Detect which cell encompasses the target text, then output its (x, y) center coordinate. 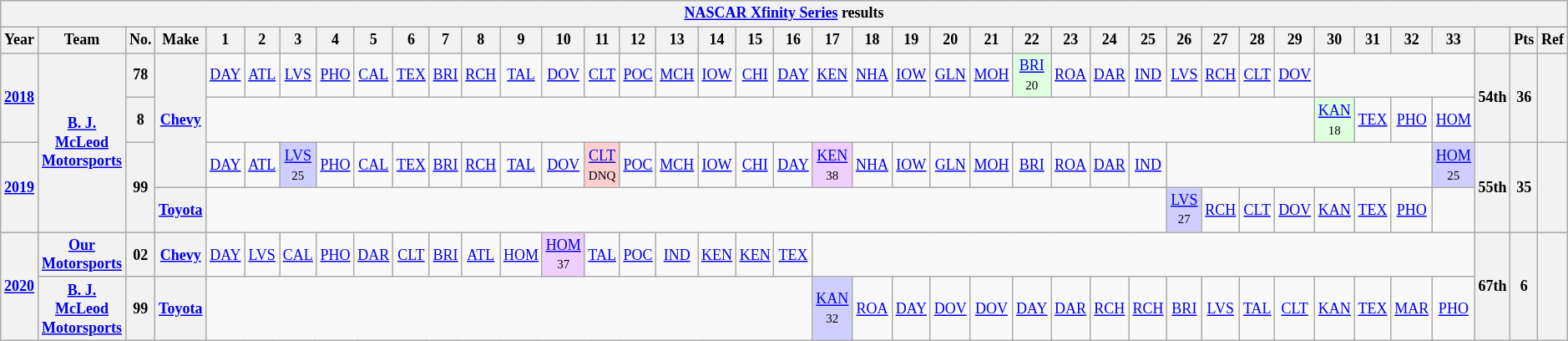
15 (755, 40)
3 (297, 40)
2 (262, 40)
5 (374, 40)
36 (1525, 97)
24 (1109, 40)
2019 (20, 187)
67th (1493, 287)
4 (336, 40)
19 (911, 40)
28 (1257, 40)
Year (20, 40)
18 (873, 40)
25 (1148, 40)
21 (992, 40)
Team (82, 40)
54th (1493, 97)
1 (225, 40)
13 (677, 40)
LVS27 (1184, 210)
27 (1221, 40)
12 (638, 40)
7 (446, 40)
20 (950, 40)
78 (140, 75)
31 (1373, 40)
KAN18 (1335, 120)
Make (180, 40)
11 (602, 40)
HOM25 (1454, 165)
BRI20 (1032, 75)
MAR (1412, 308)
KAN32 (832, 308)
LVS25 (297, 165)
30 (1335, 40)
HOM37 (563, 255)
No. (140, 40)
02 (140, 255)
16 (793, 40)
17 (832, 40)
26 (1184, 40)
33 (1454, 40)
29 (1295, 40)
CLTDNQ (602, 165)
23 (1070, 40)
2020 (20, 287)
NASCAR Xfinity Series results (784, 13)
KEN38 (832, 165)
10 (563, 40)
Ref (1553, 40)
9 (521, 40)
2018 (20, 97)
35 (1525, 187)
14 (717, 40)
Our Motorsports (82, 255)
Pts (1525, 40)
55th (1493, 187)
32 (1412, 40)
22 (1032, 40)
